Scan for the cell matching the given text and deliver its (X, Y) coordinate at center. 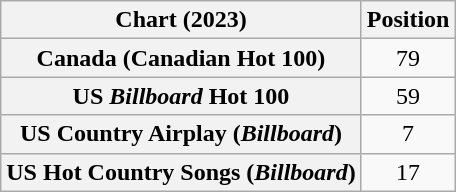
Canada (Canadian Hot 100) (181, 58)
US Country Airplay (Billboard) (181, 134)
US Hot Country Songs (Billboard) (181, 172)
7 (408, 134)
17 (408, 172)
59 (408, 96)
Chart (2023) (181, 20)
US Billboard Hot 100 (181, 96)
79 (408, 58)
Position (408, 20)
